Find where the given text appears and provide that cell's center as (x, y) coordinate. 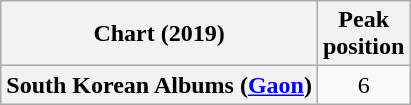
6 (363, 85)
Chart (2019) (160, 34)
Peakposition (363, 34)
South Korean Albums (Gaon) (160, 85)
